Provide the (x, y) coordinate of the cell's center where the given text is located.  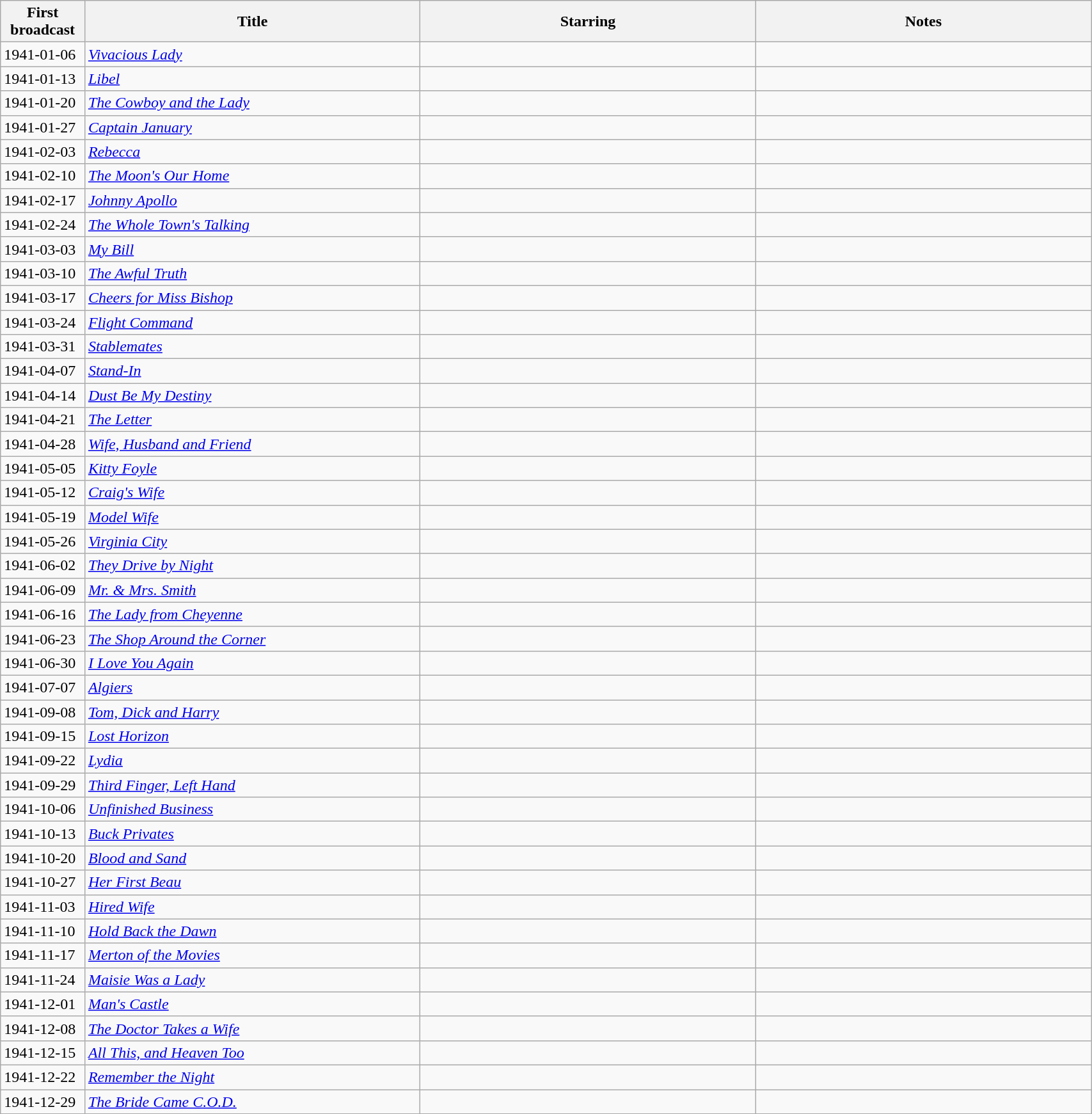
1941-04-21 (43, 420)
Third Finger, Left Hand (252, 785)
Rebecca (252, 152)
1941-09-15 (43, 736)
The Letter (252, 420)
1941-12-22 (43, 1077)
1941-02-24 (43, 225)
Craig's Wife (252, 493)
Hold Back the Dawn (252, 931)
1941-09-22 (43, 761)
1941-03-10 (43, 273)
Tom, Dick and Harry (252, 712)
Libel (252, 79)
1941-04-07 (43, 371)
The Cowboy and the Lady (252, 103)
Title (252, 22)
1941-11-03 (43, 907)
1941-04-14 (43, 395)
1941-05-05 (43, 468)
Wife, Husband and Friend (252, 444)
1941-06-09 (43, 590)
Flight Command (252, 322)
1941-06-23 (43, 639)
Cheers for Miss Bishop (252, 298)
1941-05-26 (43, 541)
1941-06-16 (43, 614)
Captain January (252, 127)
1941-07-07 (43, 687)
1941-10-06 (43, 809)
1941-06-30 (43, 663)
The Whole Town's Talking (252, 225)
The Shop Around the Corner (252, 639)
1941-05-19 (43, 517)
I Love You Again (252, 663)
1941-06-02 (43, 566)
Blood and Sand (252, 858)
1941-10-20 (43, 858)
Unfinished Business (252, 809)
Hired Wife (252, 907)
1941-03-03 (43, 249)
1941-10-13 (43, 834)
Stablemates (252, 347)
The Doctor Takes a Wife (252, 1028)
1941-11-17 (43, 955)
1941-12-01 (43, 1004)
My Bill (252, 249)
Lydia (252, 761)
Stand-In (252, 371)
1941-04-28 (43, 444)
1941-03-24 (43, 322)
Algiers (252, 687)
All This, and Heaven Too (252, 1053)
1941-10-27 (43, 882)
1941-11-10 (43, 931)
1941-09-29 (43, 785)
1941-02-17 (43, 200)
Maisie Was a Lady (252, 980)
Model Wife (252, 517)
The Awful Truth (252, 273)
Mr. & Mrs. Smith (252, 590)
Merton of the Movies (252, 955)
Dust Be My Destiny (252, 395)
They Drive by Night (252, 566)
Her First Beau (252, 882)
Man's Castle (252, 1004)
Remember the Night (252, 1077)
1941-12-29 (43, 1101)
1941-02-10 (43, 176)
1941-12-08 (43, 1028)
Johnny Apollo (252, 200)
Virginia City (252, 541)
1941-01-20 (43, 103)
1941-03-17 (43, 298)
The Moon's Our Home (252, 176)
1941-02-03 (43, 152)
Notes (923, 22)
1941-05-12 (43, 493)
1941-11-24 (43, 980)
Kitty Foyle (252, 468)
1941-09-08 (43, 712)
1941-01-06 (43, 54)
1941-01-13 (43, 79)
The Lady from Cheyenne (252, 614)
1941-03-31 (43, 347)
The Bride Came C.O.D. (252, 1101)
1941-12-15 (43, 1053)
Lost Horizon (252, 736)
Buck Privates (252, 834)
1941-01-27 (43, 127)
First broadcast (43, 22)
Vivacious Lady (252, 54)
Starring (588, 22)
